Determine the [x, y] coordinate at the center of the cell enclosing the given text.  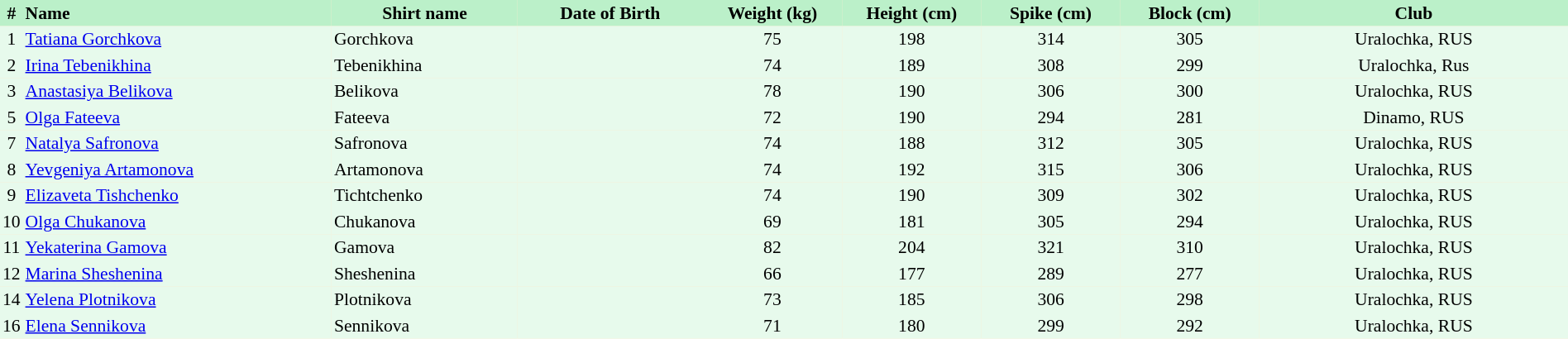
Spike (cm) [1050, 13]
Dinamo, RUS [1414, 117]
281 [1190, 117]
82 [772, 248]
Elena Sennikova [177, 326]
69 [772, 222]
Elizaveta Tishchenko [177, 195]
Club [1414, 13]
Belikova [425, 91]
181 [911, 222]
Anastasiya Belikova [177, 91]
Yekaterina Gamova [177, 248]
12 [12, 274]
189 [911, 65]
Gamova [425, 248]
Safronova [425, 144]
309 [1050, 195]
16 [12, 326]
300 [1190, 91]
312 [1050, 144]
Height (cm) [911, 13]
78 [772, 91]
Olga Fateeva [177, 117]
75 [772, 40]
5 [12, 117]
Plotnikova [425, 299]
292 [1190, 326]
310 [1190, 248]
14 [12, 299]
180 [911, 326]
Sheshenina [425, 274]
9 [12, 195]
315 [1050, 169]
7 [12, 144]
188 [911, 144]
66 [772, 274]
314 [1050, 40]
1 [12, 40]
72 [772, 117]
Yelena Plotnikova [177, 299]
192 [911, 169]
Gorchkova [425, 40]
302 [1190, 195]
Artamonova [425, 169]
73 [772, 299]
Block (cm) [1190, 13]
177 [911, 274]
198 [911, 40]
289 [1050, 274]
Marina Sheshenina [177, 274]
Natalya Safronova [177, 144]
2 [12, 65]
Tebenikhina [425, 65]
204 [911, 248]
Olga Chukanova [177, 222]
10 [12, 222]
8 [12, 169]
Irina Tebenikhina [177, 65]
Weight (kg) [772, 13]
# [12, 13]
Shirt name [425, 13]
Uralochka, Rus [1414, 65]
308 [1050, 65]
277 [1190, 274]
Tichtchenko [425, 195]
Tatiana Gorchkova [177, 40]
Fateeva [425, 117]
321 [1050, 248]
Chukanova [425, 222]
71 [772, 326]
Date of Birth [610, 13]
Yevgeniya Artamonova [177, 169]
298 [1190, 299]
Name [177, 13]
Sennikova [425, 326]
11 [12, 248]
3 [12, 91]
185 [911, 299]
